Find where the given text appears and provide that cell's center as [x, y] coordinate. 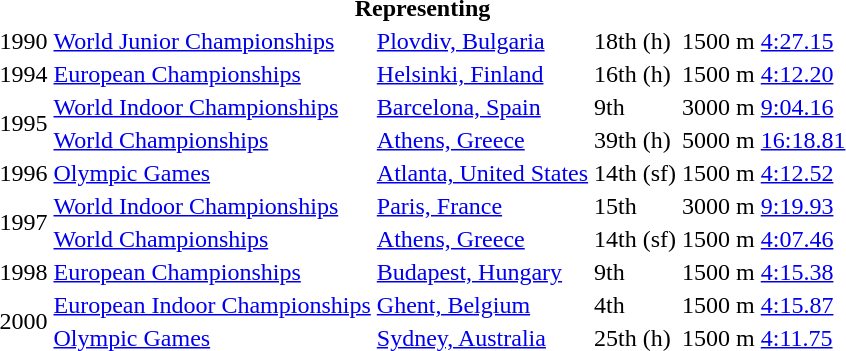
Budapest, Hungary [482, 272]
Paris, France [482, 206]
Helsinki, Finland [482, 74]
Ghent, Belgium [482, 305]
4th [636, 305]
Barcelona, Spain [482, 107]
39th (h) [636, 140]
Olympic Games [212, 173]
World Junior Championships [212, 41]
European Indoor Championships [212, 305]
5000 m [719, 140]
18th (h) [636, 41]
15th [636, 206]
16th (h) [636, 74]
Plovdiv, Bulgaria [482, 41]
Atlanta, United States [482, 173]
